Output the (X, Y) coordinate of the center of the cell containing the given text.  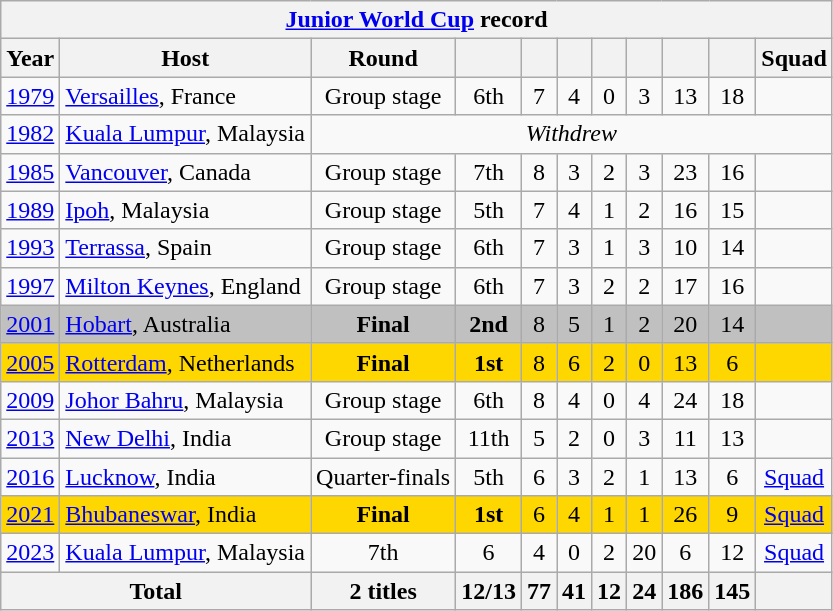
10 (686, 248)
26 (686, 515)
1989 (30, 210)
Hobart, Australia (186, 324)
New Delhi, India (186, 438)
77 (538, 591)
Versailles, France (186, 96)
Lucknow, India (186, 477)
Total (156, 591)
41 (574, 591)
2nd (489, 324)
1979 (30, 96)
1985 (30, 172)
Quarter-finals (384, 477)
2 titles (384, 591)
2009 (30, 400)
Milton Keynes, England (186, 286)
Rotterdam, Netherlands (186, 362)
Junior World Cup record (417, 20)
2005 (30, 362)
2021 (30, 515)
1997 (30, 286)
186 (686, 591)
Host (186, 58)
12/13 (489, 591)
Bhubaneswar, India (186, 515)
Johor Bahru, Malaysia (186, 400)
2001 (30, 324)
Round (384, 58)
2013 (30, 438)
23 (686, 172)
2016 (30, 477)
Vancouver, Canada (186, 172)
11 (686, 438)
9 (732, 515)
Ipoh, Malaysia (186, 210)
1993 (30, 248)
11th (489, 438)
145 (732, 591)
17 (686, 286)
1982 (30, 134)
Withdrew (572, 134)
Year (30, 58)
2023 (30, 553)
15 (732, 210)
Terrassa, Spain (186, 248)
